Pinpoint the cell where the given text exists, returning its (x, y) midpoint coordinate. 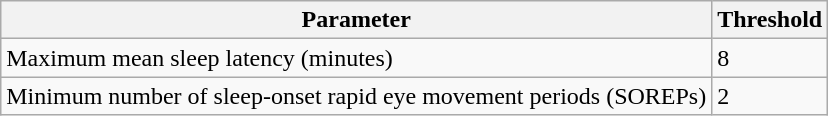
2 (770, 96)
Maximum mean sleep latency (minutes) (356, 58)
Threshold (770, 20)
Minimum number of sleep-onset rapid eye movement periods (SOREPs) (356, 96)
8 (770, 58)
Parameter (356, 20)
